Provide the [X, Y] coordinate of the cell's center where the given text is located.  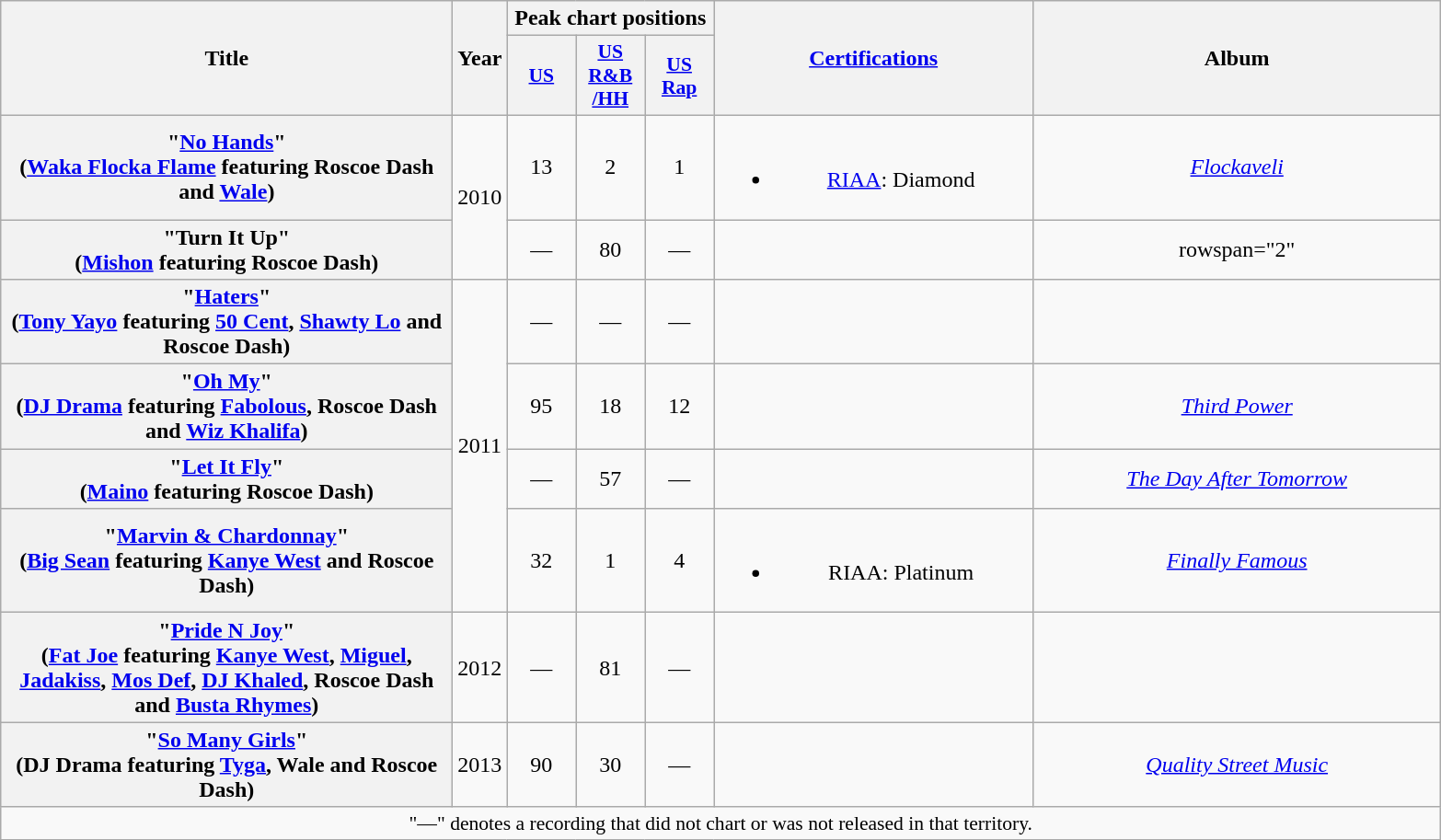
13 [541, 167]
Flockaveli [1237, 167]
80 [611, 248]
Quality Street Music [1237, 765]
USR&B/HH [611, 75]
2 [611, 167]
2012 [480, 668]
"Oh My" (DJ Drama featuring Fabolous, Roscoe Dash and Wiz Khalifa) [226, 407]
"—" denotes a recording that did not chart or was not released in that territory. [721, 823]
US [541, 75]
"Marvin & Chardonnay" (Big Sean featuring Kanye West and Roscoe Dash) [226, 561]
"So Many Girls"(DJ Drama featuring Tyga, Wale and Roscoe Dash) [226, 765]
"Turn It Up" (Mishon featuring Roscoe Dash) [226, 248]
32 [541, 561]
4 [679, 561]
95 [541, 407]
18 [611, 407]
90 [541, 765]
USRap [679, 75]
"No Hands" (Waka Flocka Flame featuring Roscoe Dash and Wale) [226, 167]
Certifications [874, 59]
Third Power [1237, 407]
Album [1237, 59]
Year [480, 59]
RIAA: Platinum [874, 561]
"Haters" (Tony Yayo featuring 50 Cent, Shawty Lo and Roscoe Dash) [226, 322]
81 [611, 668]
2010 [480, 197]
Peak chart positions [611, 18]
RIAA: Diamond [874, 167]
rowspan="2" [1237, 248]
Finally Famous [1237, 561]
30 [611, 765]
2013 [480, 765]
12 [679, 407]
"Pride N Joy" (Fat Joe featuring Kanye West, Miguel, Jadakiss, Mos Def, DJ Khaled, Roscoe Dash and Busta Rhymes) [226, 668]
57 [611, 478]
2011 [480, 446]
The Day After Tomorrow [1237, 478]
Title [226, 59]
"Let It Fly" (Maino featuring Roscoe Dash) [226, 478]
